Return [X, Y] of the center of cell containing provided text 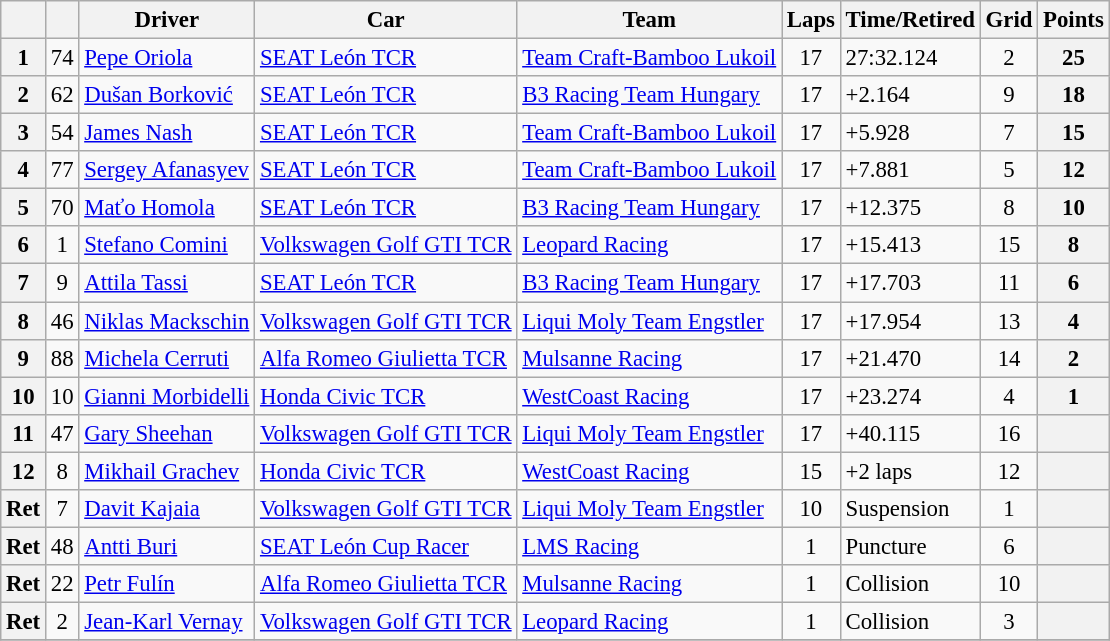
48 [62, 546]
Gary Sheehan [167, 433]
Laps [812, 20]
Jean-Karl Vernay [167, 621]
74 [62, 58]
Petr Fulín [167, 584]
Sergey Afanasyev [167, 170]
+2.164 [910, 95]
Michela Cerruti [167, 358]
77 [62, 170]
Puncture [910, 546]
SEAT León Cup Racer [386, 546]
+17.954 [910, 321]
16 [1008, 433]
LMS Racing [650, 546]
Attila Tassi [167, 283]
18 [1074, 95]
54 [62, 133]
Niklas Mackschin [167, 321]
+21.470 [910, 358]
+12.375 [910, 208]
70 [62, 208]
Time/Retired [910, 20]
Car [386, 20]
Driver [167, 20]
14 [1008, 358]
Suspension [910, 509]
+5.928 [910, 133]
25 [1074, 58]
46 [62, 321]
47 [62, 433]
62 [62, 95]
James Nash [167, 133]
22 [62, 584]
Stefano Comini [167, 245]
Team [650, 20]
88 [62, 358]
Maťo Homola [167, 208]
+15.413 [910, 245]
Dušan Borković [167, 95]
Grid [1008, 20]
27:32.124 [910, 58]
+40.115 [910, 433]
Gianni Morbidelli [167, 396]
+7.881 [910, 170]
Points [1074, 20]
+23.274 [910, 396]
Mikhail Grachev [167, 471]
+17.703 [910, 283]
Davit Kajaia [167, 509]
Antti Buri [167, 546]
+2 laps [910, 471]
Pepe Oriola [167, 58]
13 [1008, 321]
